Search for the cell housing the specified text and yield its [X, Y] center coordinate. 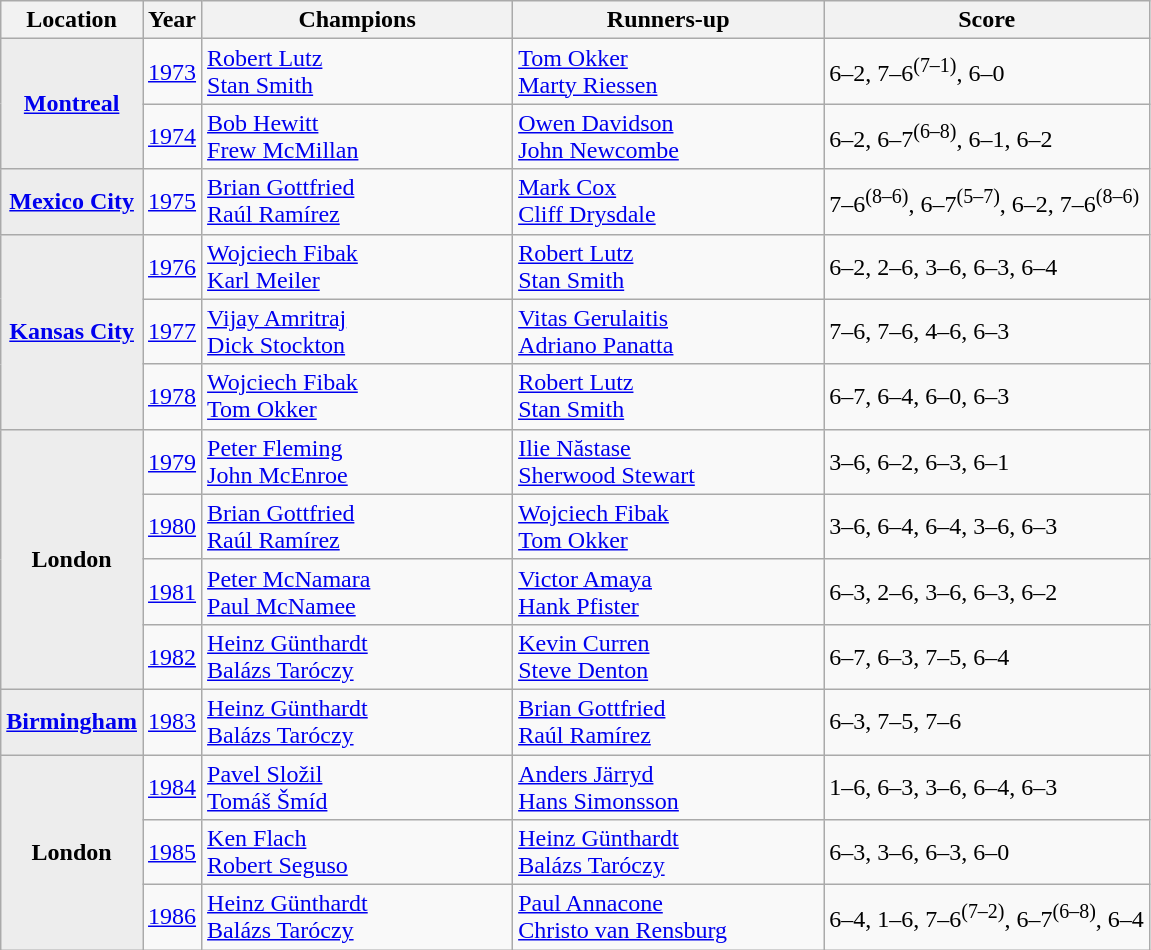
1981 [172, 592]
1975 [172, 202]
6–4, 1–6, 7–6(7–2), 6–7(6–8), 6–4 [987, 918]
6–7, 6–4, 6–0, 6–3 [987, 396]
1978 [172, 396]
1982 [172, 656]
Peter McNamara Paul McNamee [358, 592]
Anders Järryd Hans Simonsson [668, 786]
Location [72, 20]
6–7, 6–3, 7–5, 6–4 [987, 656]
Pavel Složil Tomáš Šmíd [358, 786]
Ilie Năstase Sherwood Stewart [668, 462]
Wojciech Fibak Karl Meiler [358, 266]
1974 [172, 136]
Tom Okker Marty Riessen [668, 72]
Vitas Gerulaitis Adriano Panatta [668, 332]
Mexico City [72, 202]
Victor Amaya Hank Pfister [668, 592]
Year [172, 20]
7–6, 7–6, 4–6, 6–3 [987, 332]
Kevin Curren Steve Denton [668, 656]
6–2, 2–6, 3–6, 6–3, 6–4 [987, 266]
6–2, 6–7(6–8), 6–1, 6–2 [987, 136]
6–3, 2–6, 3–6, 6–3, 6–2 [987, 592]
6–2, 7–6(7–1), 6–0 [987, 72]
1977 [172, 332]
Score [987, 20]
3–6, 6–2, 6–3, 6–1 [987, 462]
Birmingham [72, 722]
Champions [358, 20]
Ken Flach Robert Seguso [358, 852]
1983 [172, 722]
1980 [172, 526]
7–6(8–6), 6–7(5–7), 6–2, 7–6(8–6) [987, 202]
1986 [172, 918]
1979 [172, 462]
Peter Fleming John McEnroe [358, 462]
3–6, 6–4, 6–4, 3–6, 6–3 [987, 526]
Mark Cox Cliff Drysdale [668, 202]
Bob Hewitt Frew McMillan [358, 136]
Vijay Amritraj Dick Stockton [358, 332]
1976 [172, 266]
1–6, 6–3, 3–6, 6–4, 6–3 [987, 786]
1973 [172, 72]
Runners-up [668, 20]
6–3, 7–5, 7–6 [987, 722]
Montreal [72, 104]
Kansas City [72, 332]
Paul Annacone Christo van Rensburg [668, 918]
1984 [172, 786]
6–3, 3–6, 6–3, 6–0 [987, 852]
1985 [172, 852]
Owen Davidson John Newcombe [668, 136]
